Provide the (x, y) coordinate of the cell's center where the given text is located.  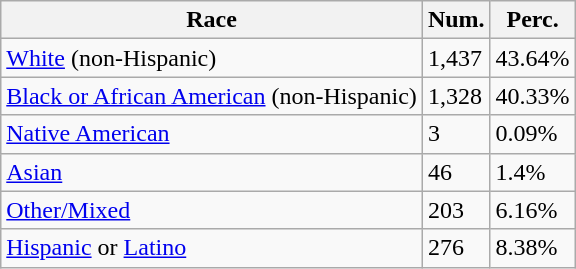
Other/Mixed (212, 210)
1,328 (456, 96)
3 (456, 134)
276 (456, 248)
46 (456, 172)
Num. (456, 20)
43.64% (532, 58)
1,437 (456, 58)
6.16% (532, 210)
0.09% (532, 134)
Asian (212, 172)
40.33% (532, 96)
203 (456, 210)
Black or African American (non-Hispanic) (212, 96)
8.38% (532, 248)
White (non-Hispanic) (212, 58)
Native American (212, 134)
1.4% (532, 172)
Race (212, 20)
Perc. (532, 20)
Hispanic or Latino (212, 248)
